Provide the (X, Y) coordinate of the cell's center where the given text is located.  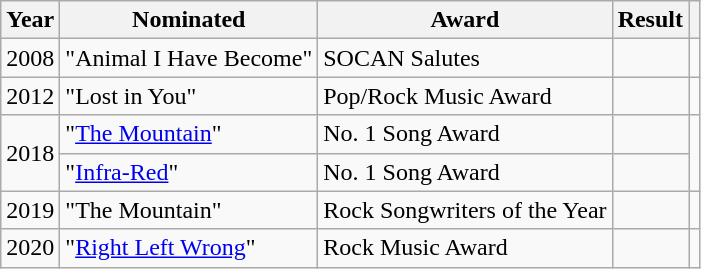
Nominated (189, 20)
"Right Left Wrong" (189, 248)
SOCAN Salutes (465, 58)
2008 (30, 58)
Pop/Rock Music Award (465, 96)
Rock Music Award (465, 248)
2012 (30, 96)
"Lost in You" (189, 96)
2019 (30, 210)
Year (30, 20)
Award (465, 20)
"Infra-Red" (189, 172)
2020 (30, 248)
"Animal I Have Become" (189, 58)
Rock Songwriters of the Year (465, 210)
2018 (30, 153)
Result (650, 20)
